Search for the cell housing the specified text and yield its (X, Y) center coordinate. 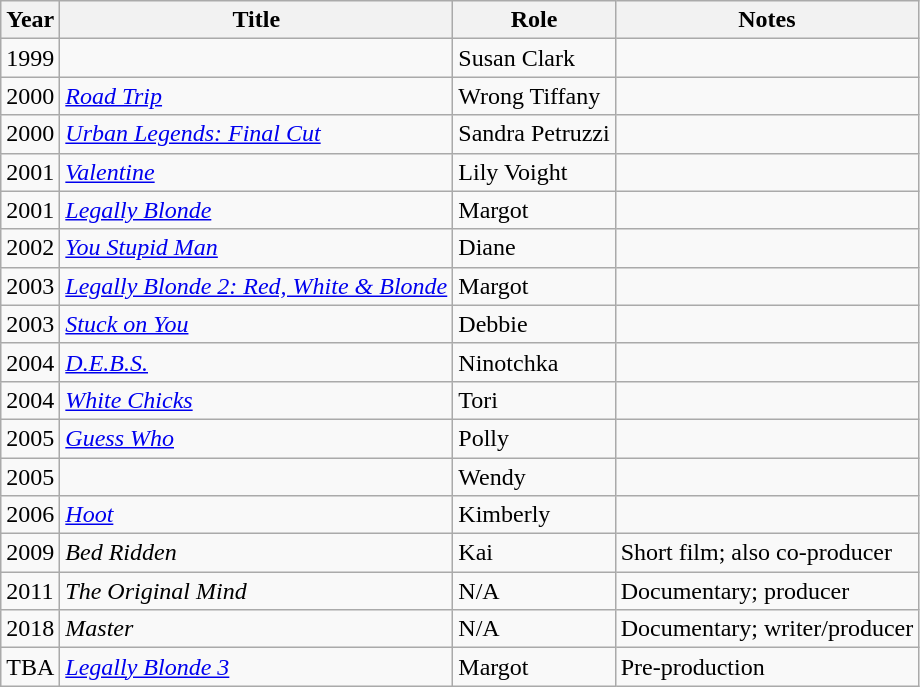
Legally Blonde 3 (256, 667)
D.E.B.S. (256, 362)
Susan Clark (534, 58)
Tori (534, 400)
Legally Blonde (256, 210)
Wendy (534, 477)
You Stupid Man (256, 248)
Urban Legends: Final Cut (256, 134)
Pre-production (767, 667)
Legally Blonde 2: Red, White & Blonde (256, 286)
Valentine (256, 172)
Stuck on You (256, 324)
2011 (30, 591)
TBA (30, 667)
Notes (767, 20)
Road Trip (256, 96)
1999 (30, 58)
Guess Who (256, 438)
The Original Mind (256, 591)
Ninotchka (534, 362)
2018 (30, 629)
Documentary; producer (767, 591)
Kai (534, 553)
2006 (30, 515)
Lily Voight (534, 172)
Title (256, 20)
Sandra Petruzzi (534, 134)
2009 (30, 553)
Wrong Tiffany (534, 96)
White Chicks (256, 400)
Year (30, 20)
Role (534, 20)
2002 (30, 248)
Short film; also co-producer (767, 553)
Master (256, 629)
Diane (534, 248)
Documentary; writer/producer (767, 629)
Kimberly (534, 515)
Hoot (256, 515)
Debbie (534, 324)
Polly (534, 438)
Bed Ridden (256, 553)
